Detect which cell encompasses the target text, then output its (x, y) center coordinate. 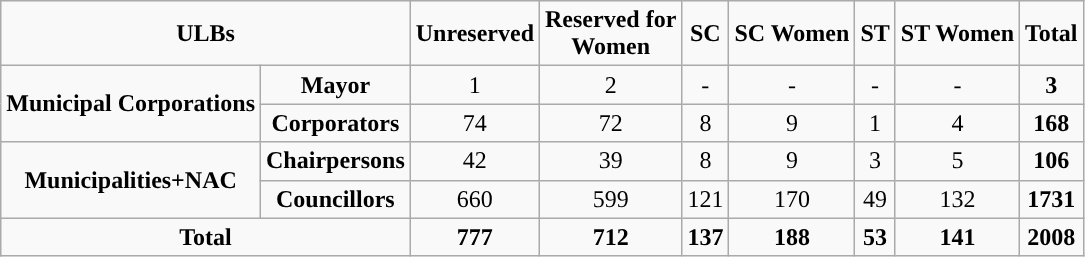
72 (611, 123)
170 (792, 199)
ULBs (206, 34)
Municipalities+NAC (131, 180)
49 (875, 199)
53 (875, 237)
777 (474, 237)
SC Women (792, 34)
188 (792, 237)
Reserved forWomen (611, 34)
4 (957, 123)
Chairpersons (336, 161)
2008 (1052, 237)
599 (611, 199)
168 (1052, 123)
ST (875, 34)
SC (706, 34)
42 (474, 161)
Corporators (336, 123)
39 (611, 161)
660 (474, 199)
121 (706, 199)
ST Women (957, 34)
5 (957, 161)
Municipal Corporations (131, 104)
1731 (1052, 199)
132 (957, 199)
712 (611, 237)
Mayor (336, 85)
74 (474, 123)
2 (611, 85)
Unreserved (474, 34)
106 (1052, 161)
137 (706, 237)
Councillors (336, 199)
141 (957, 237)
